For the text-containing cell, return its midpoint in (X, Y) coordinate format. 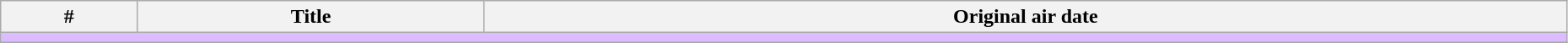
Title (311, 17)
Original air date (1026, 17)
# (69, 17)
